Determine the [X, Y] coordinate at the center of the cell enclosing the given text.  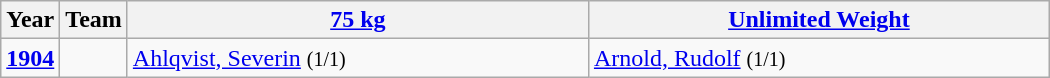
Team [94, 20]
Arnold, Rudolf (1/1) [818, 58]
Unlimited Weight [818, 20]
Year [30, 20]
1904 [30, 58]
Ahlqvist, Severin (1/1) [358, 58]
75 kg [358, 20]
